Find where the given text appears and provide that cell's center as (x, y) coordinate. 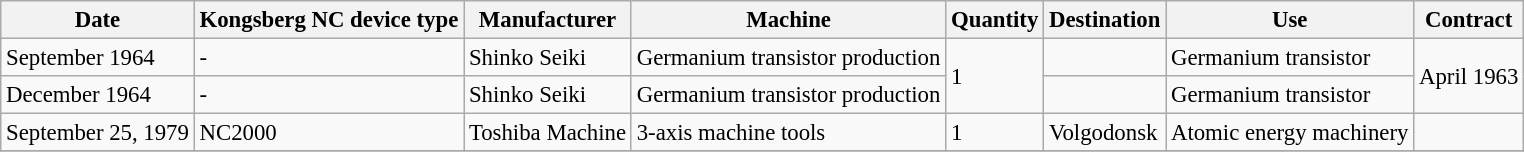
September 1964 (98, 58)
Destination (1105, 20)
NC2000 (328, 133)
December 1964 (98, 95)
Volgodonsk (1105, 133)
April 1963 (1469, 76)
Manufacturer (548, 20)
September 25, 1979 (98, 133)
Kongsberg NC device type (328, 20)
Machine (788, 20)
Atomic energy machinery (1290, 133)
Quantity (995, 20)
Toshiba Machine (548, 133)
3-axis machine tools (788, 133)
Contract (1469, 20)
Use (1290, 20)
Date (98, 20)
